Return the [x, y] coordinate for the center point of the cell that contains the specified text.  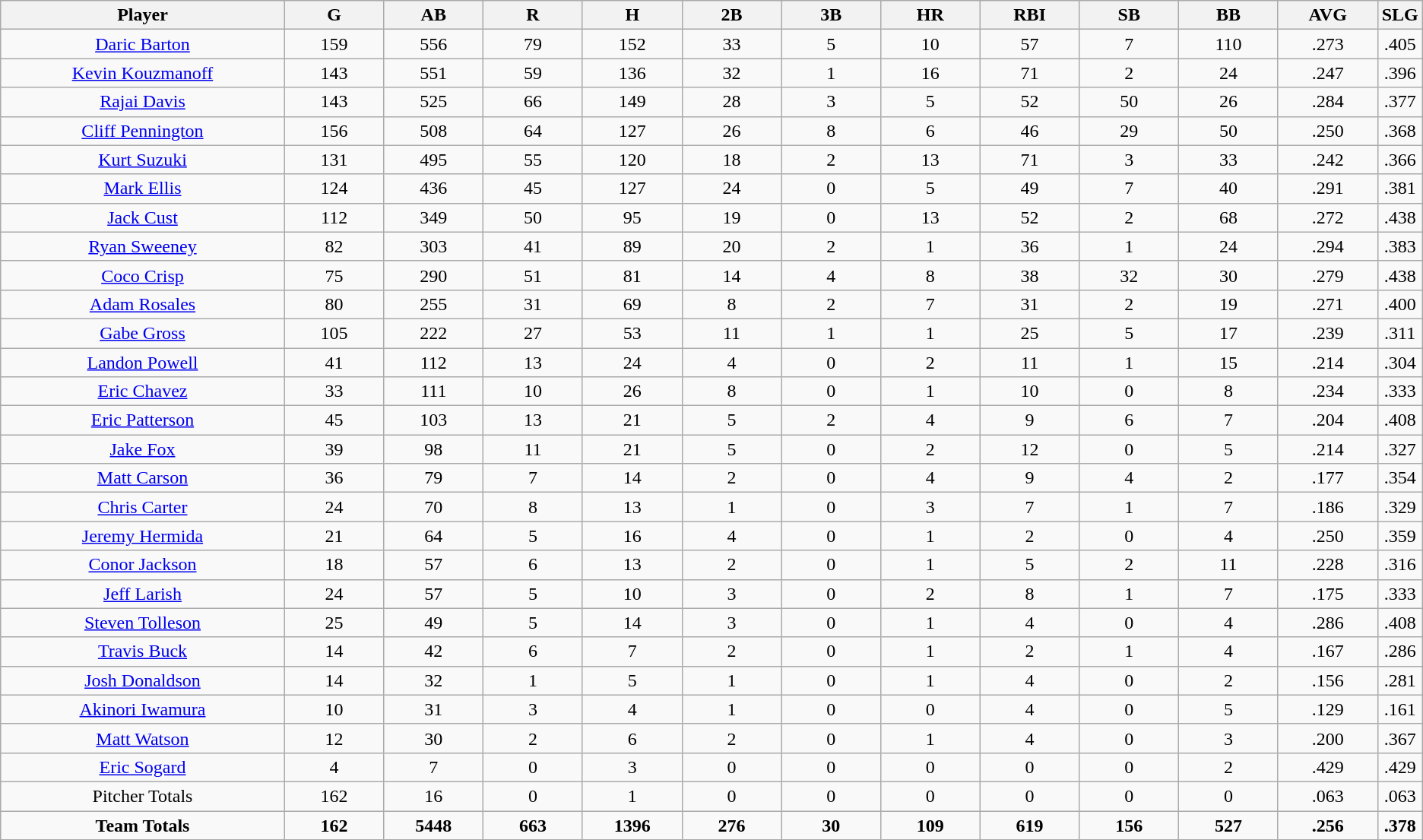
.329 [1400, 507]
80 [334, 304]
.368 [1400, 131]
Pitcher Totals [143, 796]
131 [334, 160]
46 [1029, 131]
508 [433, 131]
20 [731, 246]
.156 [1327, 680]
G [334, 15]
68 [1228, 217]
2B [731, 15]
Daric Barton [143, 44]
.177 [1327, 478]
Matt Watson [143, 738]
.279 [1327, 275]
.281 [1400, 680]
105 [334, 333]
Gabe Gross [143, 333]
.377 [1400, 102]
RBI [1029, 15]
Matt Carson [143, 478]
Eric Chavez [143, 391]
.291 [1327, 189]
.234 [1327, 391]
Josh Donaldson [143, 680]
R [534, 15]
.304 [1400, 363]
525 [433, 102]
349 [433, 217]
Jeff Larish [143, 594]
38 [1029, 275]
.311 [1400, 333]
.271 [1327, 304]
495 [433, 160]
556 [433, 44]
149 [632, 102]
Jeremy Hermida [143, 536]
.228 [1327, 565]
276 [731, 825]
255 [433, 304]
619 [1029, 825]
.273 [1327, 44]
.129 [1327, 709]
290 [433, 275]
82 [334, 246]
29 [1130, 131]
75 [334, 275]
152 [632, 44]
89 [632, 246]
69 [632, 304]
.200 [1327, 738]
663 [534, 825]
95 [632, 217]
Steven Tolleson [143, 623]
5448 [433, 825]
.405 [1400, 44]
.175 [1327, 594]
.167 [1327, 651]
59 [534, 73]
.294 [1327, 246]
.381 [1400, 189]
53 [632, 333]
551 [433, 73]
98 [433, 449]
.396 [1400, 73]
.366 [1400, 160]
.186 [1327, 507]
.204 [1327, 420]
28 [731, 102]
Rajai Davis [143, 102]
15 [1228, 363]
Chris Carter [143, 507]
Conor Jackson [143, 565]
.161 [1400, 709]
SB [1130, 15]
103 [433, 420]
AVG [1327, 15]
222 [433, 333]
Player [143, 15]
111 [433, 391]
.284 [1327, 102]
159 [334, 44]
527 [1228, 825]
.247 [1327, 73]
436 [433, 189]
66 [534, 102]
Jack Cust [143, 217]
109 [930, 825]
3B [832, 15]
Travis Buck [143, 651]
Kurt Suzuki [143, 160]
SLG [1400, 15]
.242 [1327, 160]
17 [1228, 333]
.359 [1400, 536]
.354 [1400, 478]
136 [632, 73]
Kevin Kouzmanoff [143, 73]
.239 [1327, 333]
27 [534, 333]
BB [1228, 15]
.256 [1327, 825]
.378 [1400, 825]
Landon Powell [143, 363]
110 [1228, 44]
124 [334, 189]
Ryan Sweeney [143, 246]
H [632, 15]
.327 [1400, 449]
.272 [1327, 217]
Cliff Pennington [143, 131]
81 [632, 275]
39 [334, 449]
Eric Patterson [143, 420]
Akinori Iwamura [143, 709]
Jake Fox [143, 449]
Adam Rosales [143, 304]
120 [632, 160]
1396 [632, 825]
Team Totals [143, 825]
55 [534, 160]
HR [930, 15]
Coco Crisp [143, 275]
51 [534, 275]
.316 [1400, 565]
.400 [1400, 304]
303 [433, 246]
70 [433, 507]
AB [433, 15]
.367 [1400, 738]
Mark Ellis [143, 189]
42 [433, 651]
Eric Sogard [143, 767]
.383 [1400, 246]
40 [1228, 189]
